Identify which cell holds the provided text, then report its [X, Y] central coordinate. 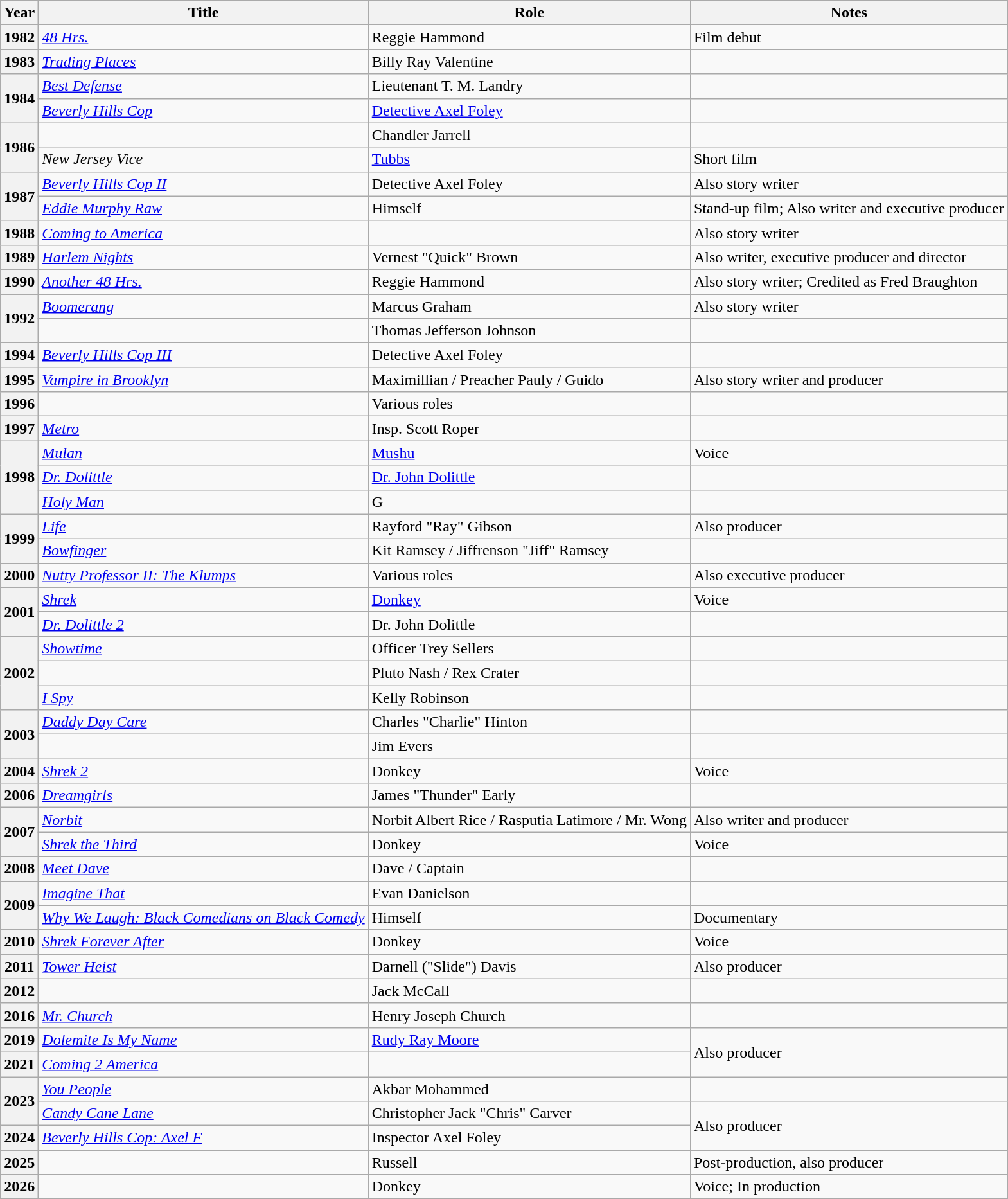
New Jersey Vice [203, 159]
Stand-up film; Also writer and executive producer [849, 208]
2004 [19, 771]
Daddy Day Care [203, 722]
Chandler Jarrell [529, 135]
Tower Heist [203, 966]
Jack McCall [529, 991]
1992 [19, 319]
Marcus Graham [529, 306]
Holy Man [203, 502]
Meet Dave [203, 869]
Shrek 2 [203, 771]
Why We Laugh: Black Comedians on Black Comedy [203, 918]
2019 [19, 1040]
Coming to America [203, 233]
Role [529, 13]
Dreamgirls [203, 795]
Rayford "Ray" Gibson [529, 526]
Beverly Hills Cop II [203, 184]
Charles "Charlie" Hinton [529, 722]
48 Hrs. [203, 37]
Inspector Axel Foley [529, 1138]
Short film [849, 159]
Also story writer; Credited as Fred Braughton [849, 281]
1996 [19, 404]
Vampire in Brooklyn [203, 380]
1989 [19, 257]
1995 [19, 380]
Post-production, also producer [849, 1162]
Kit Ramsey / Jiffrenson "Jiff" Ramsey [529, 551]
Year [19, 13]
1999 [19, 538]
G [529, 502]
Bowfinger [203, 551]
2010 [19, 942]
2026 [19, 1187]
Jim Evers [529, 747]
2021 [19, 1064]
Film debut [849, 37]
1982 [19, 37]
James "Thunder" Early [529, 795]
Evan Danielson [529, 893]
Beverly Hills Cop: Axel F [203, 1138]
Norbit [203, 820]
Maximillian / Preacher Pauly / Guido [529, 380]
2025 [19, 1162]
Dolemite Is My Name [203, 1040]
Vernest "Quick" Brown [529, 257]
1988 [19, 233]
Also executive producer [849, 575]
Dr. Dolittle 2 [203, 624]
Rudy Ray Moore [529, 1040]
Insp. Scott Roper [529, 429]
Candy Cane Lane [203, 1114]
You People [203, 1089]
2002 [19, 673]
Documentary [849, 918]
Boomerang [203, 306]
Imagine That [203, 893]
Showtime [203, 648]
Shrek Forever After [203, 942]
Coming 2 America [203, 1064]
Shrek the Third [203, 844]
2011 [19, 966]
Mulan [203, 453]
Henry Joseph Church [529, 1015]
1986 [19, 147]
2007 [19, 832]
Dave / Captain [529, 869]
Trading Places [203, 62]
Metro [203, 429]
1998 [19, 477]
Darnell ("Slide") Davis [529, 966]
Billy Ray Valentine [529, 62]
1997 [19, 429]
2009 [19, 905]
Eddie Murphy Raw [203, 208]
I Spy [203, 697]
Shrek [203, 599]
2000 [19, 575]
Life [203, 526]
2016 [19, 1015]
Mushu [529, 453]
1984 [19, 98]
Also writer and producer [849, 820]
Title [203, 13]
Officer Trey Sellers [529, 648]
Akbar Mohammed [529, 1089]
Voice; In production [849, 1187]
Also story writer and producer [849, 380]
Best Defense [203, 86]
Dr. Dolittle [203, 477]
1994 [19, 355]
2012 [19, 991]
Lieutenant T. M. Landry [529, 86]
Norbit Albert Rice / Rasputia Latimore / Mr. Wong [529, 820]
1983 [19, 62]
Beverly Hills Cop III [203, 355]
2024 [19, 1138]
Tubbs [529, 159]
Mr. Church [203, 1015]
Also writer, executive producer and director [849, 257]
Pluto Nash / Rex Crater [529, 673]
Thomas Jefferson Johnson [529, 331]
2006 [19, 795]
2003 [19, 734]
Notes [849, 13]
Christopher Jack "Chris" Carver [529, 1114]
Russell [529, 1162]
Kelly Robinson [529, 697]
1987 [19, 196]
Another 48 Hrs. [203, 281]
1990 [19, 281]
2023 [19, 1101]
2001 [19, 612]
2008 [19, 869]
Harlem Nights [203, 257]
Nutty Professor II: The Klumps [203, 575]
Beverly Hills Cop [203, 111]
